From the cell containing the given text, extract its center point as (x, y) coordinate. 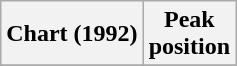
Peak position (189, 34)
Chart (1992) (72, 34)
